Extract the (X, Y) coordinate from the center of the cell holding the provided text.  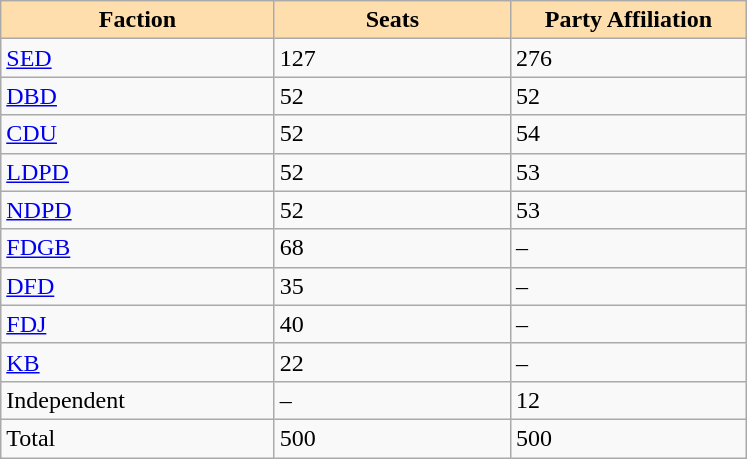
12 (628, 400)
FDGB (138, 248)
68 (392, 248)
40 (392, 324)
DBD (138, 96)
Total (138, 438)
DFD (138, 286)
NDPD (138, 210)
SED (138, 58)
KB (138, 362)
127 (392, 58)
54 (628, 134)
Independent (138, 400)
Seats (392, 20)
Faction (138, 20)
22 (392, 362)
LDPD (138, 172)
CDU (138, 134)
35 (392, 286)
Party Affiliation (628, 20)
276 (628, 58)
FDJ (138, 324)
